Find where the given text appears and provide that cell's center as (X, Y) coordinate. 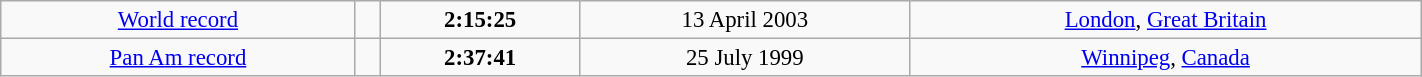
World record (178, 20)
13 April 2003 (745, 20)
25 July 1999 (745, 58)
London, Great Britain (1166, 20)
Pan Am record (178, 58)
Winnipeg, Canada (1166, 58)
2:37:41 (480, 58)
2:15:25 (480, 20)
